Extract the [x, y] coordinate from the center of the cell holding the provided text.  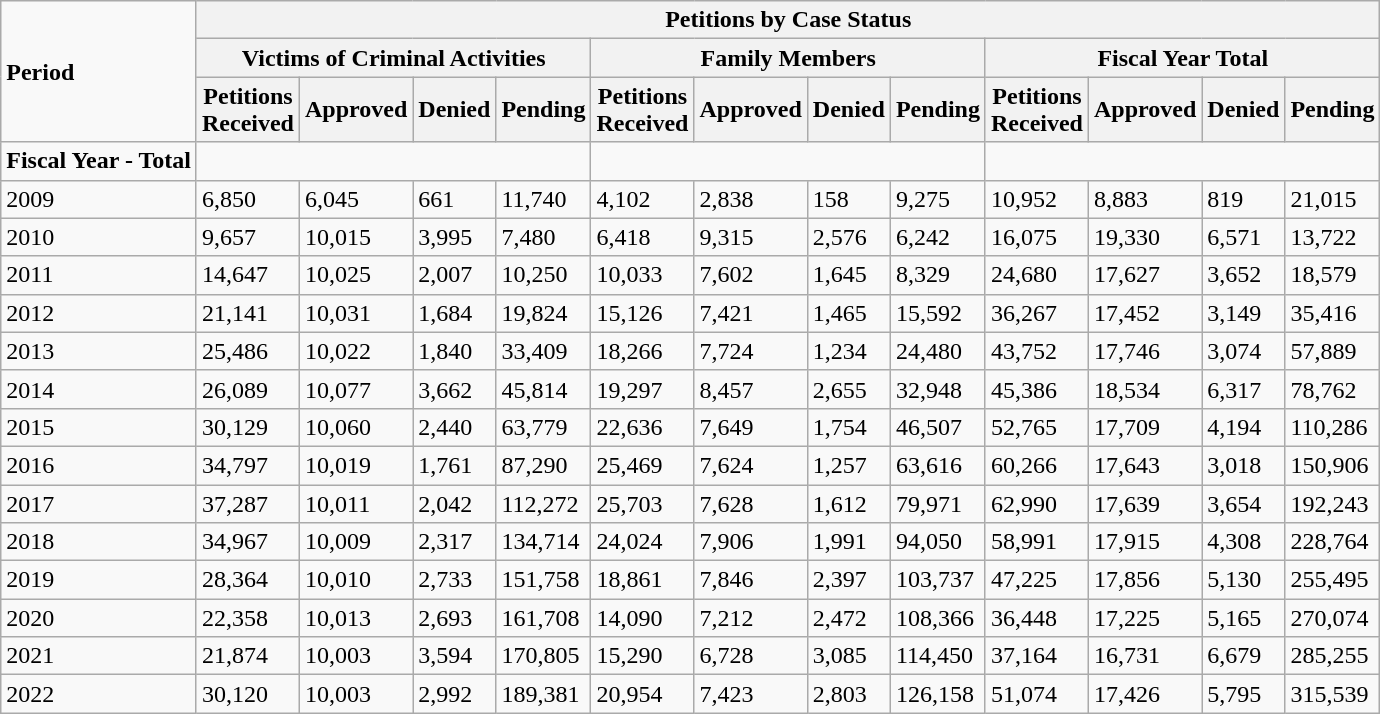
2019 [99, 580]
10,015 [356, 237]
7,480 [544, 237]
21,874 [248, 656]
2017 [99, 503]
1,840 [454, 351]
Victims of Criminal Activities [393, 58]
36,267 [1036, 313]
36,448 [1036, 618]
3,149 [1244, 313]
126,158 [938, 694]
15,126 [642, 313]
10,033 [642, 275]
25,486 [248, 351]
45,386 [1036, 389]
14,090 [642, 618]
3,654 [1244, 503]
52,765 [1036, 427]
158 [848, 199]
2016 [99, 465]
28,364 [248, 580]
2,803 [848, 694]
285,255 [1332, 656]
315,539 [1332, 694]
17,225 [1146, 618]
2,440 [454, 427]
10,009 [356, 542]
45,814 [544, 389]
30,120 [248, 694]
2018 [99, 542]
63,779 [544, 427]
10,010 [356, 580]
1,761 [454, 465]
7,724 [750, 351]
2012 [99, 313]
15,290 [642, 656]
19,824 [544, 313]
24,480 [938, 351]
2,317 [454, 542]
19,297 [642, 389]
2022 [99, 694]
78,762 [1332, 389]
14,647 [248, 275]
17,746 [1146, 351]
5,795 [1244, 694]
8,883 [1146, 199]
7,602 [750, 275]
37,287 [248, 503]
10,952 [1036, 199]
8,457 [750, 389]
6,679 [1244, 656]
10,025 [356, 275]
1,645 [848, 275]
24,024 [642, 542]
270,074 [1332, 618]
170,805 [544, 656]
18,534 [1146, 389]
9,275 [938, 199]
3,652 [1244, 275]
3,018 [1244, 465]
37,164 [1036, 656]
7,624 [750, 465]
10,077 [356, 389]
26,089 [248, 389]
5,130 [1244, 580]
Fiscal Year Total [1182, 58]
2021 [99, 656]
2,838 [750, 199]
20,954 [642, 694]
6,045 [356, 199]
51,074 [1036, 694]
43,752 [1036, 351]
3,662 [454, 389]
10,022 [356, 351]
62,990 [1036, 503]
1,684 [454, 313]
192,243 [1332, 503]
2010 [99, 237]
Period [99, 72]
1,465 [848, 313]
47,225 [1036, 580]
10,011 [356, 503]
2,397 [848, 580]
2,655 [848, 389]
110,286 [1332, 427]
114,450 [938, 656]
255,495 [1332, 580]
13,722 [1332, 237]
2011 [99, 275]
Petitions by Case Status [788, 20]
10,060 [356, 427]
1,234 [848, 351]
10,250 [544, 275]
112,272 [544, 503]
2020 [99, 618]
Family Members [788, 58]
21,015 [1332, 199]
17,452 [1146, 313]
15,592 [938, 313]
32,948 [938, 389]
21,141 [248, 313]
1,612 [848, 503]
22,636 [642, 427]
7,649 [750, 427]
11,740 [544, 199]
2,693 [454, 618]
3,594 [454, 656]
10,019 [356, 465]
1,754 [848, 427]
10,013 [356, 618]
161,708 [544, 618]
103,737 [938, 580]
57,889 [1332, 351]
108,366 [938, 618]
6,418 [642, 237]
2013 [99, 351]
10,031 [356, 313]
22,358 [248, 618]
17,709 [1146, 427]
17,639 [1146, 503]
7,212 [750, 618]
2,733 [454, 580]
24,680 [1036, 275]
25,469 [642, 465]
6,317 [1244, 389]
2,007 [454, 275]
4,194 [1244, 427]
9,657 [248, 237]
18,579 [1332, 275]
2009 [99, 199]
2,992 [454, 694]
6,850 [248, 199]
6,571 [1244, 237]
34,967 [248, 542]
7,421 [750, 313]
94,050 [938, 542]
2,576 [848, 237]
16,075 [1036, 237]
18,266 [642, 351]
7,423 [750, 694]
661 [454, 199]
34,797 [248, 465]
150,906 [1332, 465]
6,728 [750, 656]
9,315 [750, 237]
60,266 [1036, 465]
151,758 [544, 580]
1,991 [848, 542]
819 [1244, 199]
17,643 [1146, 465]
2014 [99, 389]
8,329 [938, 275]
17,856 [1146, 580]
134,714 [544, 542]
3,995 [454, 237]
19,330 [1146, 237]
3,085 [848, 656]
17,627 [1146, 275]
2,472 [848, 618]
30,129 [248, 427]
79,971 [938, 503]
58,991 [1036, 542]
7,628 [750, 503]
25,703 [642, 503]
228,764 [1332, 542]
2015 [99, 427]
87,290 [544, 465]
3,074 [1244, 351]
189,381 [544, 694]
1,257 [848, 465]
7,846 [750, 580]
46,507 [938, 427]
63,616 [938, 465]
7,906 [750, 542]
16,731 [1146, 656]
4,102 [642, 199]
33,409 [544, 351]
17,426 [1146, 694]
35,416 [1332, 313]
18,861 [642, 580]
Fiscal Year - Total [99, 161]
5,165 [1244, 618]
6,242 [938, 237]
2,042 [454, 503]
4,308 [1244, 542]
17,915 [1146, 542]
